Search for the cell housing the specified text and yield its (X, Y) center coordinate. 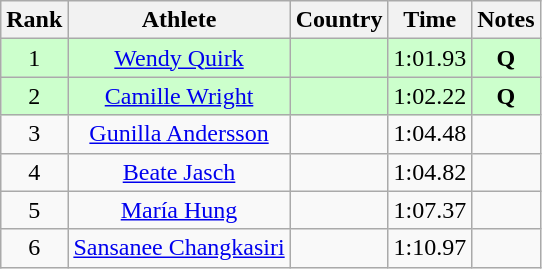
1 (34, 58)
Sansanee Changkasiri (179, 248)
1:07.37 (430, 210)
6 (34, 248)
María Hung (179, 210)
Notes (506, 20)
Time (430, 20)
Wendy Quirk (179, 58)
Rank (34, 20)
4 (34, 172)
Athlete (179, 20)
1:10.97 (430, 248)
5 (34, 210)
2 (34, 96)
Country (339, 20)
1:01.93 (430, 58)
Camille Wright (179, 96)
Gunilla Andersson (179, 134)
Beate Jasch (179, 172)
1:04.82 (430, 172)
1:04.48 (430, 134)
1:02.22 (430, 96)
3 (34, 134)
